Return the [X, Y] coordinate for the center point of the cell that contains the specified text.  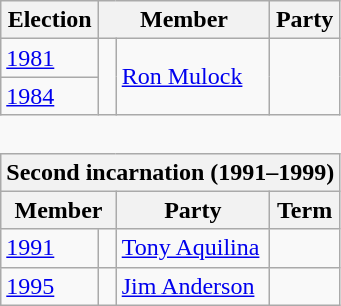
1991 [50, 248]
1981 [50, 58]
1995 [50, 286]
1984 [50, 96]
Tony Aquilina [192, 248]
Election [50, 20]
Jim Anderson [192, 286]
Term [304, 210]
Second incarnation (1991–1999) [170, 172]
Ron Mulock [192, 77]
